Detect which cell encompasses the target text, then output its (X, Y) center coordinate. 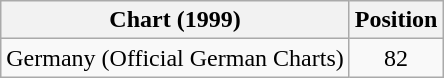
82 (396, 58)
Germany (Official German Charts) (175, 58)
Chart (1999) (175, 20)
Position (396, 20)
